Detect which cell encompasses the target text, then output its [X, Y] center coordinate. 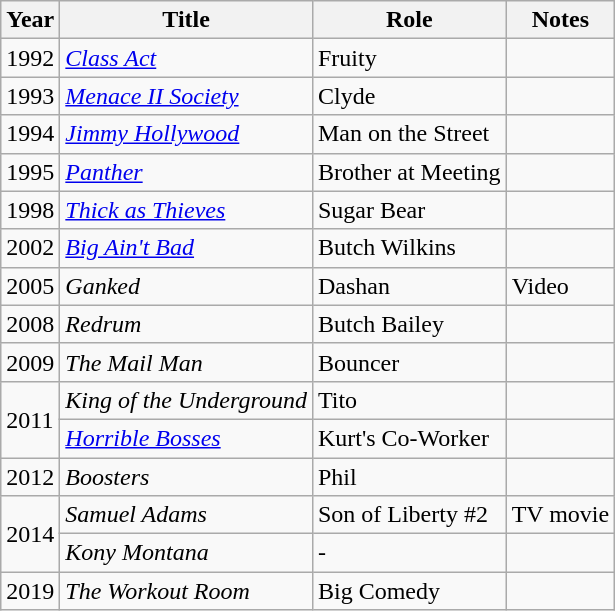
Big Comedy [409, 591]
Clyde [409, 96]
Boosters [186, 477]
- [409, 553]
Notes [560, 20]
Panther [186, 172]
1994 [30, 134]
Big Ain't Bad [186, 248]
Role [409, 20]
Tito [409, 400]
Redrum [186, 324]
Man on the Street [409, 134]
Class Act [186, 58]
2009 [30, 362]
Kony Montana [186, 553]
The Workout Room [186, 591]
Video [560, 286]
Year [30, 20]
King of the Underground [186, 400]
Sugar Bear [409, 210]
Fruity [409, 58]
Kurt's Co-Worker [409, 438]
Horrible Bosses [186, 438]
2014 [30, 534]
2002 [30, 248]
2011 [30, 419]
Bouncer [409, 362]
Brother at Meeting [409, 172]
Ganked [186, 286]
The Mail Man [186, 362]
Phil [409, 477]
1992 [30, 58]
Thick as Thieves [186, 210]
Butch Bailey [409, 324]
2005 [30, 286]
1998 [30, 210]
2019 [30, 591]
2012 [30, 477]
TV movie [560, 515]
Jimmy Hollywood [186, 134]
Dashan [409, 286]
Butch Wilkins [409, 248]
Menace II Society [186, 96]
1993 [30, 96]
Son of Liberty #2 [409, 515]
Samuel Adams [186, 515]
Title [186, 20]
2008 [30, 324]
1995 [30, 172]
